From the cell containing the given text, extract its center point as (X, Y) coordinate. 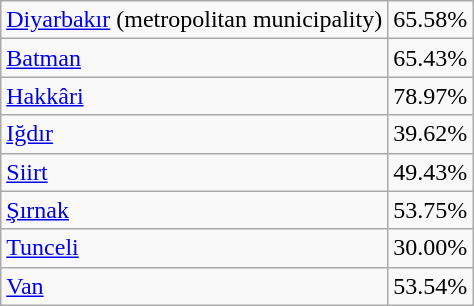
Van (194, 286)
65.43% (430, 58)
49.43% (430, 172)
Siirt (194, 172)
Iğdır (194, 134)
30.00% (430, 248)
Şırnak (194, 210)
Batman (194, 58)
Tunceli (194, 248)
65.58% (430, 20)
53.75% (430, 210)
53.54% (430, 286)
39.62% (430, 134)
Diyarbakır (metropolitan municipality) (194, 20)
78.97% (430, 96)
Hakkâri (194, 96)
